Identify which cell holds the provided text, then report its (X, Y) central coordinate. 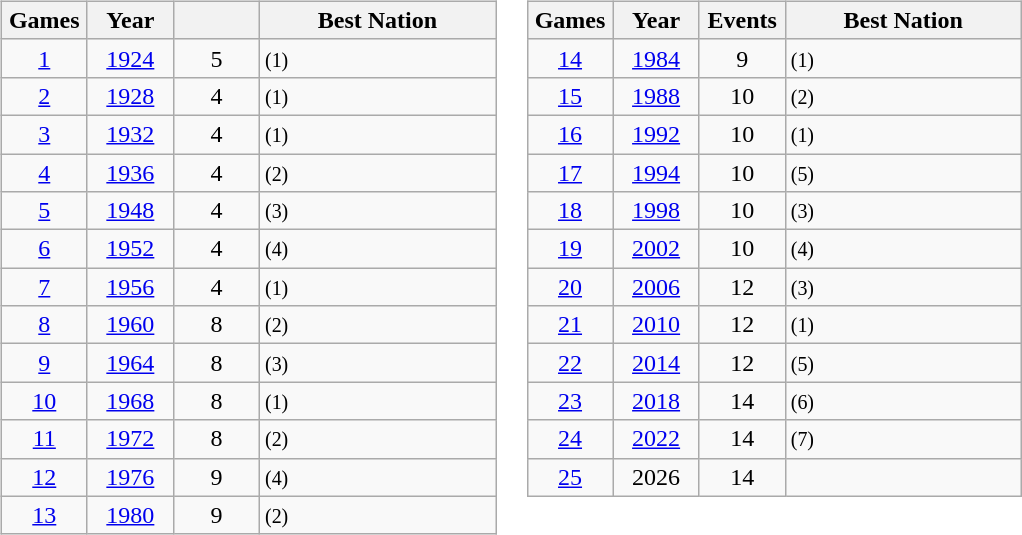
23 (570, 401)
(6) (903, 401)
1932 (130, 134)
1964 (130, 363)
2018 (656, 401)
1988 (656, 96)
18 (570, 211)
24 (570, 439)
20 (570, 287)
2022 (656, 439)
2010 (656, 325)
2 (44, 96)
16 (570, 134)
1998 (656, 211)
1980 (130, 515)
1994 (656, 173)
(7) (903, 439)
1972 (130, 439)
25 (570, 477)
2006 (656, 287)
13 (44, 515)
1956 (130, 287)
1936 (130, 173)
1976 (130, 477)
7 (44, 287)
19 (570, 249)
21 (570, 325)
6 (44, 249)
1984 (656, 58)
2014 (656, 363)
22 (570, 363)
1928 (130, 96)
1960 (130, 325)
11 (44, 439)
3 (44, 134)
17 (570, 173)
Events (742, 20)
15 (570, 96)
2026 (656, 477)
1948 (130, 211)
1924 (130, 58)
1952 (130, 249)
2002 (656, 249)
1 (44, 58)
1968 (130, 401)
1992 (656, 134)
